Locate the cell with the specified text and output its [x, y] center coordinate. 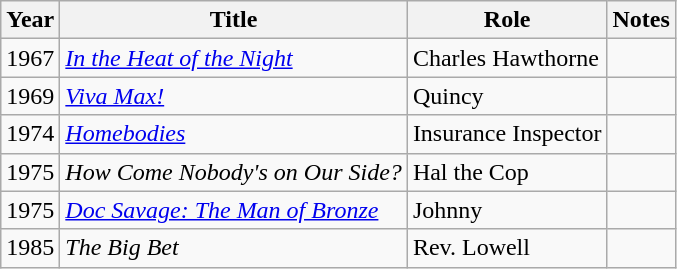
Homebodies [234, 134]
Title [234, 20]
Role [507, 20]
Notes [641, 20]
Viva Max! [234, 96]
1967 [30, 58]
1985 [30, 248]
Insurance Inspector [507, 134]
Rev. Lowell [507, 248]
Johnny [507, 210]
Doc Savage: The Man of Bronze [234, 210]
How Come Nobody's on Our Side? [234, 172]
The Big Bet [234, 248]
1974 [30, 134]
Year [30, 20]
Charles Hawthorne [507, 58]
Hal the Cop [507, 172]
1969 [30, 96]
Quincy [507, 96]
In the Heat of the Night [234, 58]
